Detect which cell encompasses the target text, then output its (X, Y) center coordinate. 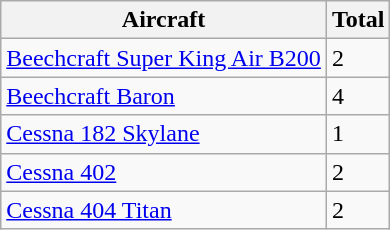
Beechcraft Super King Air B200 (164, 58)
4 (358, 96)
Cessna 404 Titan (164, 210)
Cessna 402 (164, 172)
Total (358, 20)
1 (358, 134)
Aircraft (164, 20)
Beechcraft Baron (164, 96)
Cessna 182 Skylane (164, 134)
